For the text-containing cell, return its midpoint in (X, Y) coordinate format. 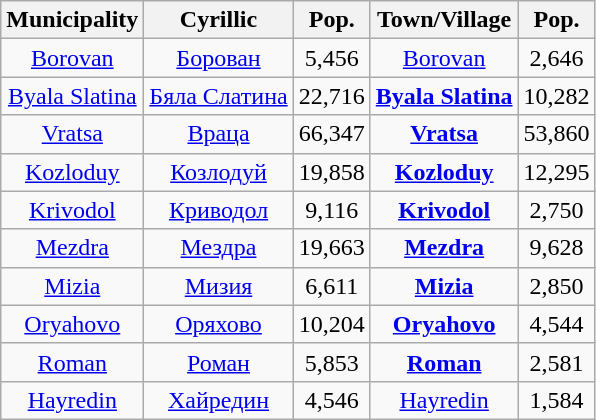
9,628 (556, 248)
4,544 (556, 324)
10,282 (556, 96)
53,860 (556, 134)
66,347 (332, 134)
12,295 (556, 172)
Municipality (72, 20)
5,456 (332, 58)
10,204 (332, 324)
Криводол (218, 210)
2,750 (556, 210)
2,646 (556, 58)
4,546 (332, 400)
Борован (218, 58)
Мизия (218, 286)
Оряхово (218, 324)
Town/Village (444, 20)
6,611 (332, 286)
Роман (218, 362)
1,584 (556, 400)
19,858 (332, 172)
22,716 (332, 96)
Мездра (218, 248)
Козлодуй (218, 172)
Хайредин (218, 400)
Cyrillic (218, 20)
2,850 (556, 286)
9,116 (332, 210)
Бяла Слатина (218, 96)
5,853 (332, 362)
2,581 (556, 362)
19,663 (332, 248)
Враца (218, 134)
